Identify which cell holds the provided text, then report its (X, Y) central coordinate. 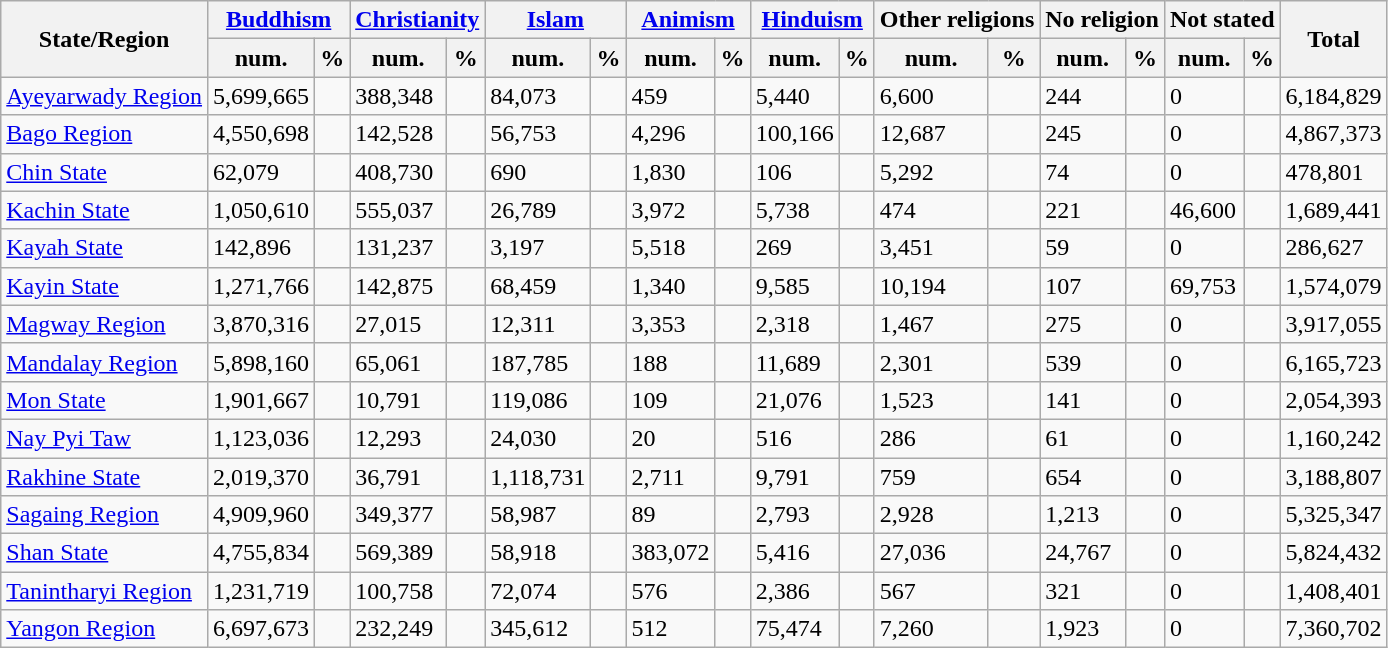
321 (1083, 591)
61 (1083, 438)
Mon State (104, 400)
Sagaing Region (104, 515)
68,459 (538, 286)
36,791 (398, 477)
119,086 (538, 400)
No religion (1102, 20)
388,348 (398, 96)
12,293 (398, 438)
72,074 (538, 591)
221 (1083, 210)
6,600 (931, 96)
408,730 (398, 172)
107 (1083, 286)
5,292 (931, 172)
Kayah State (104, 248)
576 (670, 591)
1,830 (670, 172)
1,123,036 (262, 438)
5,738 (794, 210)
Kayin State (104, 286)
21,076 (794, 400)
567 (931, 591)
Rakhine State (104, 477)
6,184,829 (1334, 96)
1,689,441 (1334, 210)
142,528 (398, 134)
1,160,242 (1334, 438)
245 (1083, 134)
58,918 (538, 553)
Chin State (104, 172)
Total (1334, 39)
Bago Region (104, 134)
5,898,160 (262, 362)
244 (1083, 96)
109 (670, 400)
5,518 (670, 248)
Shan State (104, 553)
3,917,055 (1334, 324)
3,353 (670, 324)
474 (931, 210)
2,928 (931, 515)
84,073 (538, 96)
100,758 (398, 591)
3,972 (670, 210)
Not stated (1222, 20)
1,467 (931, 324)
Christianity (418, 20)
26,789 (538, 210)
5,440 (794, 96)
269 (794, 248)
46,600 (1204, 210)
Nay Pyi Taw (104, 438)
349,377 (398, 515)
Hinduism (812, 20)
12,311 (538, 324)
2,793 (794, 515)
1,118,731 (538, 477)
4,550,698 (262, 134)
56,753 (538, 134)
74 (1083, 172)
100,166 (794, 134)
2,054,393 (1334, 400)
2,019,370 (262, 477)
Other religions (957, 20)
142,896 (262, 248)
2,711 (670, 477)
6,697,673 (262, 629)
Animism (688, 20)
1,523 (931, 400)
4,755,834 (262, 553)
7,360,702 (1334, 629)
512 (670, 629)
6,165,723 (1334, 362)
286,627 (1334, 248)
478,801 (1334, 172)
1,923 (1083, 629)
2,386 (794, 591)
4,296 (670, 134)
286 (931, 438)
555,037 (398, 210)
1,271,766 (262, 286)
3,451 (931, 248)
27,036 (931, 553)
4,909,960 (262, 515)
Kachin State (104, 210)
24,030 (538, 438)
State/Region (104, 39)
10,194 (931, 286)
Magway Region (104, 324)
Ayeyarwady Region (104, 96)
Buddhism (279, 20)
75,474 (794, 629)
Yangon Region (104, 629)
3,188,807 (1334, 477)
459 (670, 96)
9,791 (794, 477)
1,231,719 (262, 591)
759 (931, 477)
187,785 (538, 362)
5,824,432 (1334, 553)
539 (1083, 362)
Islam (556, 20)
7,260 (931, 629)
1,574,079 (1334, 286)
5,325,347 (1334, 515)
20 (670, 438)
Tanintharyi Region (104, 591)
10,791 (398, 400)
4,867,373 (1334, 134)
1,213 (1083, 515)
1,340 (670, 286)
89 (670, 515)
275 (1083, 324)
569,389 (398, 553)
5,699,665 (262, 96)
131,237 (398, 248)
58,987 (538, 515)
3,197 (538, 248)
Mandalay Region (104, 362)
3,870,316 (262, 324)
1,901,667 (262, 400)
12,687 (931, 134)
69,753 (1204, 286)
188 (670, 362)
106 (794, 172)
141 (1083, 400)
9,585 (794, 286)
232,249 (398, 629)
5,416 (794, 553)
1,050,610 (262, 210)
59 (1083, 248)
24,767 (1083, 553)
2,301 (931, 362)
65,061 (398, 362)
654 (1083, 477)
27,015 (398, 324)
1,408,401 (1334, 591)
62,079 (262, 172)
2,318 (794, 324)
690 (538, 172)
516 (794, 438)
345,612 (538, 629)
11,689 (794, 362)
383,072 (670, 553)
142,875 (398, 286)
